Capture the cell that displays the provided text and extract its (X, Y) central coordinate. 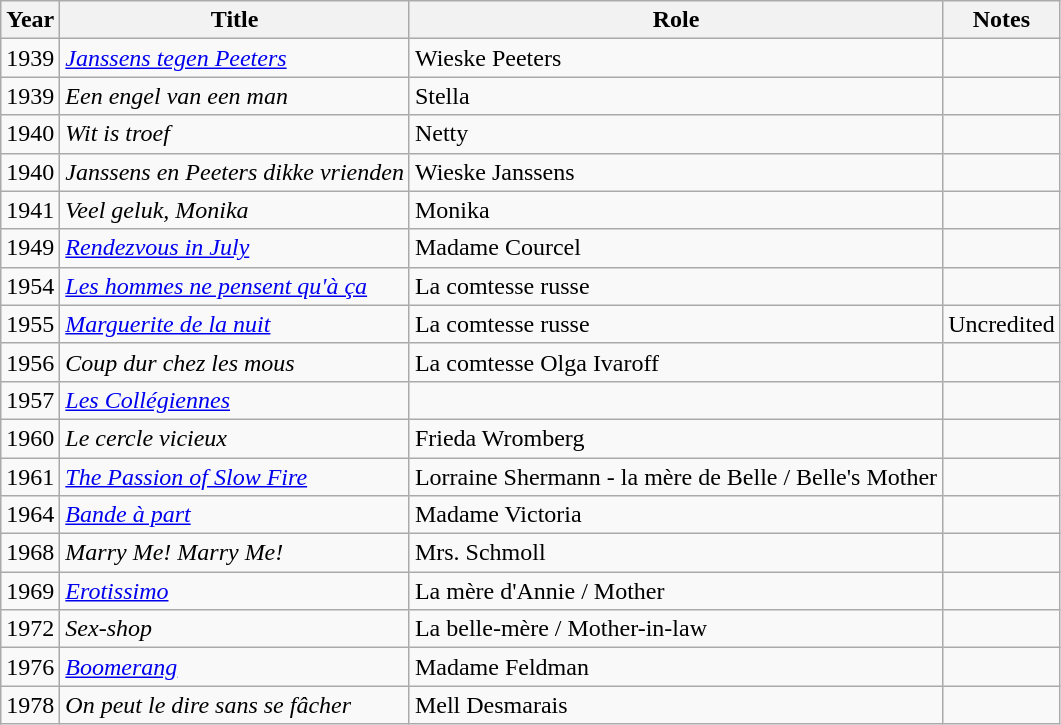
Les Collégiennes (235, 400)
Frieda Wromberg (676, 438)
1960 (30, 438)
Coup dur chez les mous (235, 362)
Madame Courcel (676, 248)
Veel geluk, Monika (235, 210)
Year (30, 20)
1949 (30, 248)
Rendezvous in July (235, 248)
Wieske Janssens (676, 172)
1955 (30, 324)
Netty (676, 134)
La belle-mère / Mother-in-law (676, 629)
1956 (30, 362)
Bande à part (235, 515)
La comtesse Olga Ivaroff (676, 362)
Les hommes ne pensent qu'à ça (235, 286)
Een engel van een man (235, 96)
Mrs. Schmoll (676, 553)
Madame Victoria (676, 515)
1978 (30, 705)
La mère d'Annie / Mother (676, 591)
1968 (30, 553)
Janssens en Peeters dikke vrienden (235, 172)
Sex-shop (235, 629)
Marry Me! Marry Me! (235, 553)
Lorraine Shermann - la mère de Belle / Belle's Mother (676, 477)
Janssens tegen Peeters (235, 58)
Wieske Peeters (676, 58)
Erotissimo (235, 591)
1972 (30, 629)
Madame Feldman (676, 667)
Role (676, 20)
Boomerang (235, 667)
Marguerite de la nuit (235, 324)
Mell Desmarais (676, 705)
1961 (30, 477)
1976 (30, 667)
1941 (30, 210)
The Passion of Slow Fire (235, 477)
1964 (30, 515)
Notes (1002, 20)
1954 (30, 286)
1957 (30, 400)
Le cercle vicieux (235, 438)
On peut le dire sans se fâcher (235, 705)
Monika (676, 210)
Wit is troef (235, 134)
Title (235, 20)
1969 (30, 591)
Uncredited (1002, 324)
Stella (676, 96)
